Scan for the cell matching the given text and deliver its [x, y] coordinate at center. 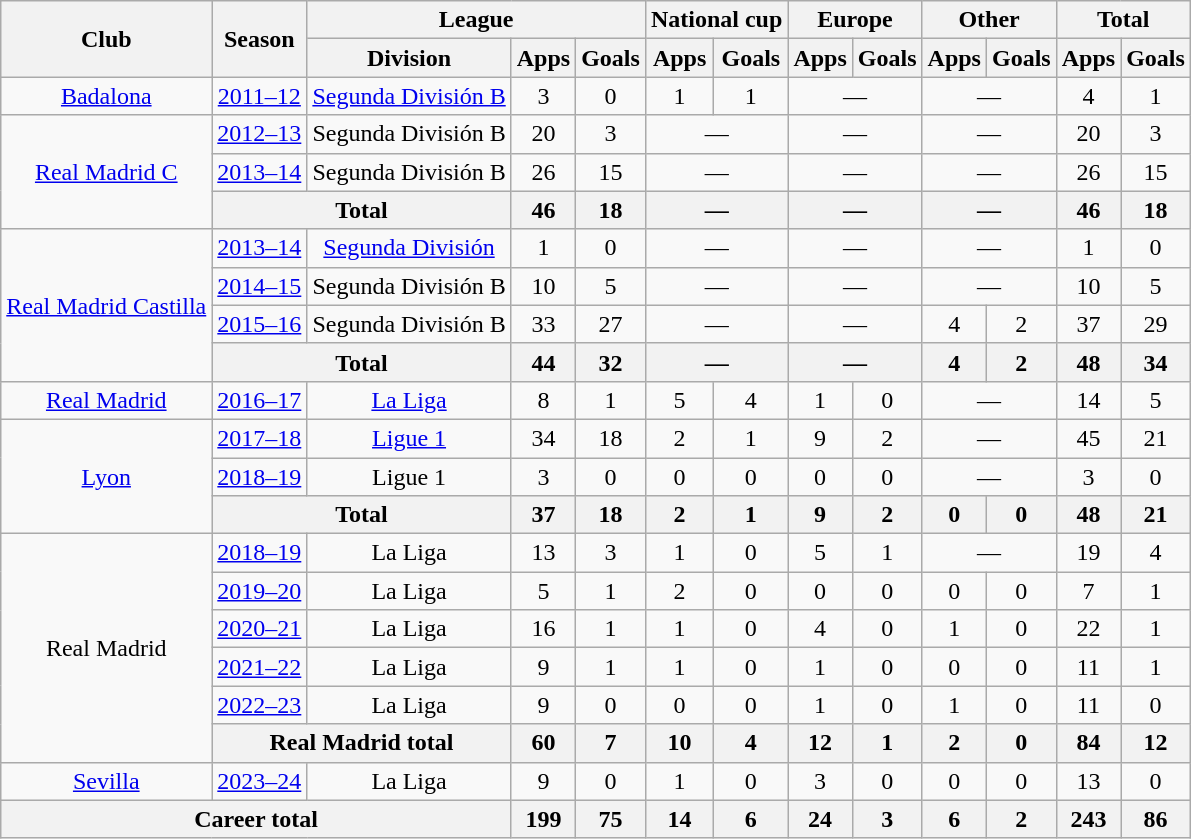
Badalona [106, 96]
86 [1156, 819]
2020–21 [260, 629]
Lyon [106, 476]
199 [543, 819]
2014–15 [260, 286]
45 [1088, 438]
League [476, 20]
2011–12 [260, 96]
24 [820, 819]
16 [543, 629]
84 [1088, 743]
Real Madrid total [362, 743]
33 [543, 324]
2015–16 [260, 324]
2019–20 [260, 591]
Europe [855, 20]
Other [989, 20]
243 [1088, 819]
Division [409, 58]
Career total [256, 819]
2023–24 [260, 781]
60 [543, 743]
22 [1088, 629]
Segunda División [409, 248]
44 [543, 362]
Real Madrid C [106, 172]
2017–18 [260, 438]
National cup [716, 20]
Sevilla [106, 781]
Season [260, 39]
Real Madrid Castilla [106, 305]
2012–13 [260, 134]
75 [611, 819]
Club [106, 39]
27 [611, 324]
8 [543, 400]
2022–23 [260, 705]
19 [1088, 553]
2016–17 [260, 400]
32 [611, 362]
2021–22 [260, 667]
29 [1156, 324]
